Extract the (X, Y) coordinate from the center of the cell holding the provided text.  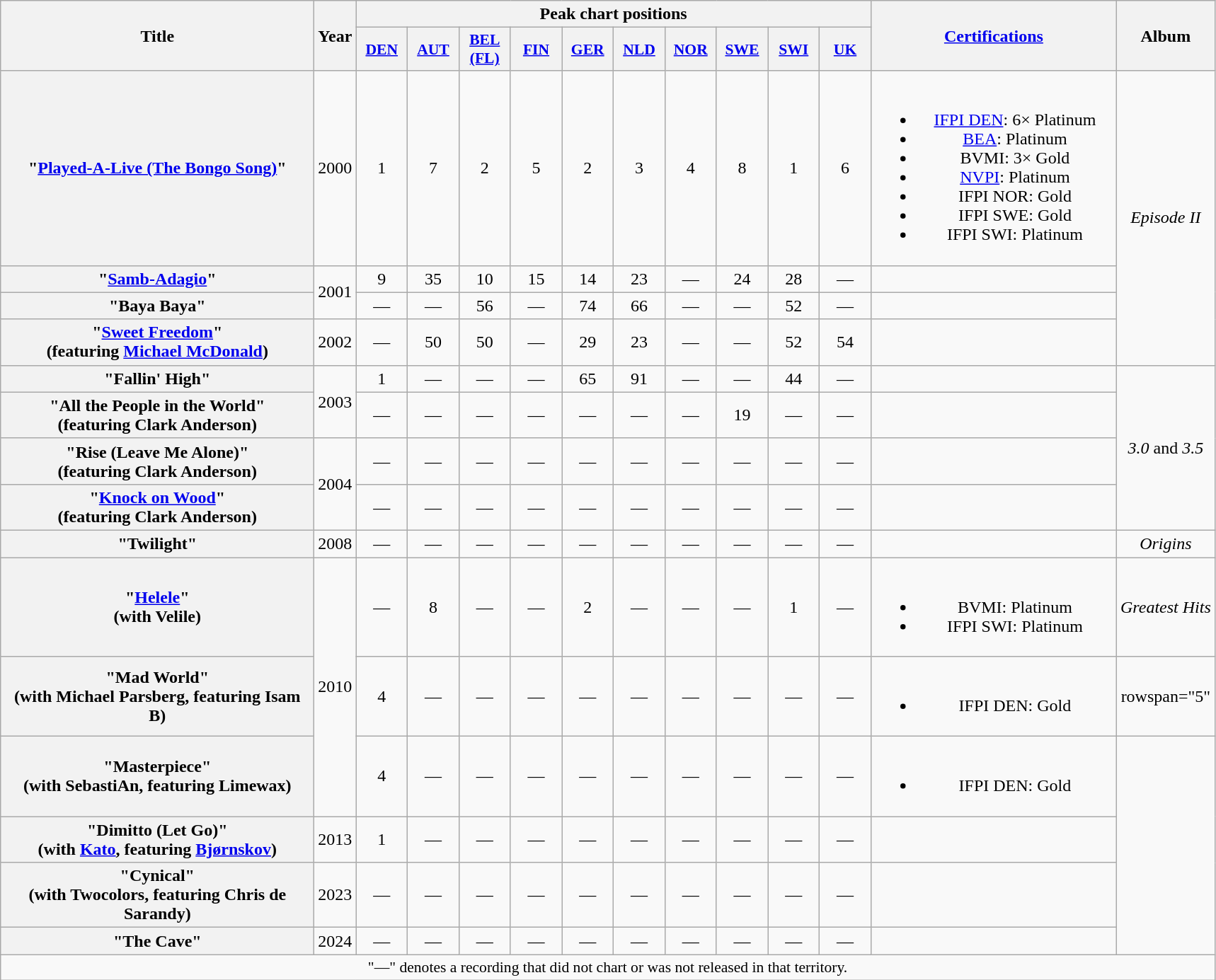
UK (845, 50)
65 (587, 379)
7 (433, 168)
2010 (335, 687)
"Knock on Wood"(featuring Clark Anderson) (157, 507)
54 (845, 342)
"—" denotes a recording that did not chart or was not released in that territory. (608, 967)
"Dimitto (Let Go)"(with Kato, featuring Bjørnskov) (157, 839)
29 (587, 342)
Origins (1165, 543)
NOR (691, 50)
2001 (335, 292)
"All the People in the World"(featuring Clark Anderson) (157, 415)
"Samb-Adagio" (157, 279)
2023 (335, 895)
"Baya Baya" (157, 306)
9 (382, 279)
Greatest Hits (1165, 607)
BVMI: PlatinumIFPI SWI: Platinum (994, 607)
35 (433, 279)
Peak chart positions (614, 14)
2008 (335, 543)
19 (742, 415)
GER (587, 50)
3.0 and 3.5 (1165, 447)
IFPI DEN: 6× PlatinumBEA: PlatinumBVMI: 3× GoldNVPI: PlatinumIFPI NOR: GoldIFPI SWE: GoldIFPI SWI: Platinum (994, 168)
66 (640, 306)
14 (587, 279)
"The Cave" (157, 941)
Episode II (1165, 218)
"Masterpiece"(with SebastiAn, featuring Limewax) (157, 777)
NLD (640, 50)
5 (537, 168)
3 (640, 168)
rowspan="5" (1165, 696)
"Mad World"(with Michael Parsberg, featuring Isam B) (157, 696)
"Cynical"(with Twocolors, featuring Chris de Sarandy) (157, 895)
"Sweet Freedom"(featuring Michael McDonald) (157, 342)
44 (794, 379)
2013 (335, 839)
SWE (742, 50)
2003 (335, 402)
Album (1165, 35)
Certifications (994, 35)
56 (484, 306)
AUT (433, 50)
74 (587, 306)
"Rise (Leave Me Alone)"(featuring Clark Anderson) (157, 461)
"Played-A-Live (The Bongo Song)" (157, 168)
"Fallin' High" (157, 379)
2024 (335, 941)
DEN (382, 50)
28 (794, 279)
10 (484, 279)
BEL(FL) (484, 50)
"Helele"(with Velile) (157, 607)
91 (640, 379)
24 (742, 279)
2002 (335, 342)
Title (157, 35)
SWI (794, 50)
FIN (537, 50)
2004 (335, 484)
"Twilight" (157, 543)
15 (537, 279)
2000 (335, 168)
6 (845, 168)
Year (335, 35)
